Return (x, y) of the center of cell containing provided text 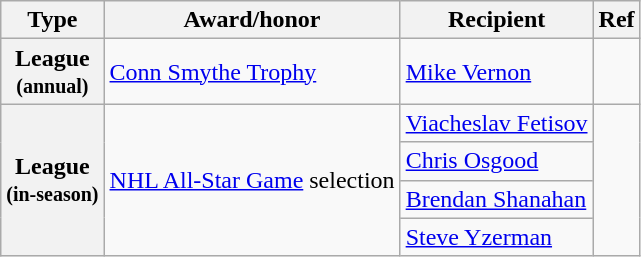
Chris Osgood (496, 161)
Award/honor (252, 20)
League(annual) (52, 72)
Steve Yzerman (496, 237)
NHL All-Star Game selection (252, 180)
League(in-season) (52, 180)
Conn Smythe Trophy (252, 72)
Viacheslav Fetisov (496, 123)
Type (52, 20)
Ref (616, 20)
Mike Vernon (496, 72)
Recipient (496, 20)
Brendan Shanahan (496, 199)
